Identify which cell holds the provided text, then report its [X, Y] central coordinate. 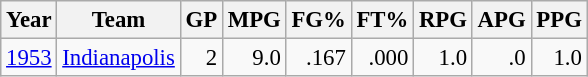
Year [29, 20]
PPG [559, 20]
9.0 [254, 58]
Team [118, 20]
.000 [382, 58]
Indianapolis [118, 58]
GP [201, 20]
APG [502, 20]
1953 [29, 58]
.167 [318, 58]
MPG [254, 20]
RPG [444, 20]
FG% [318, 20]
2 [201, 58]
FT% [382, 20]
.0 [502, 58]
